Output the [X, Y] coordinate of the center of the cell containing the given text.  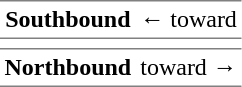
Southbound [68, 20]
toward → [189, 68]
← toward [189, 20]
Northbound [68, 68]
